Return the [x, y] coordinate for the center point of the cell that contains the specified text.  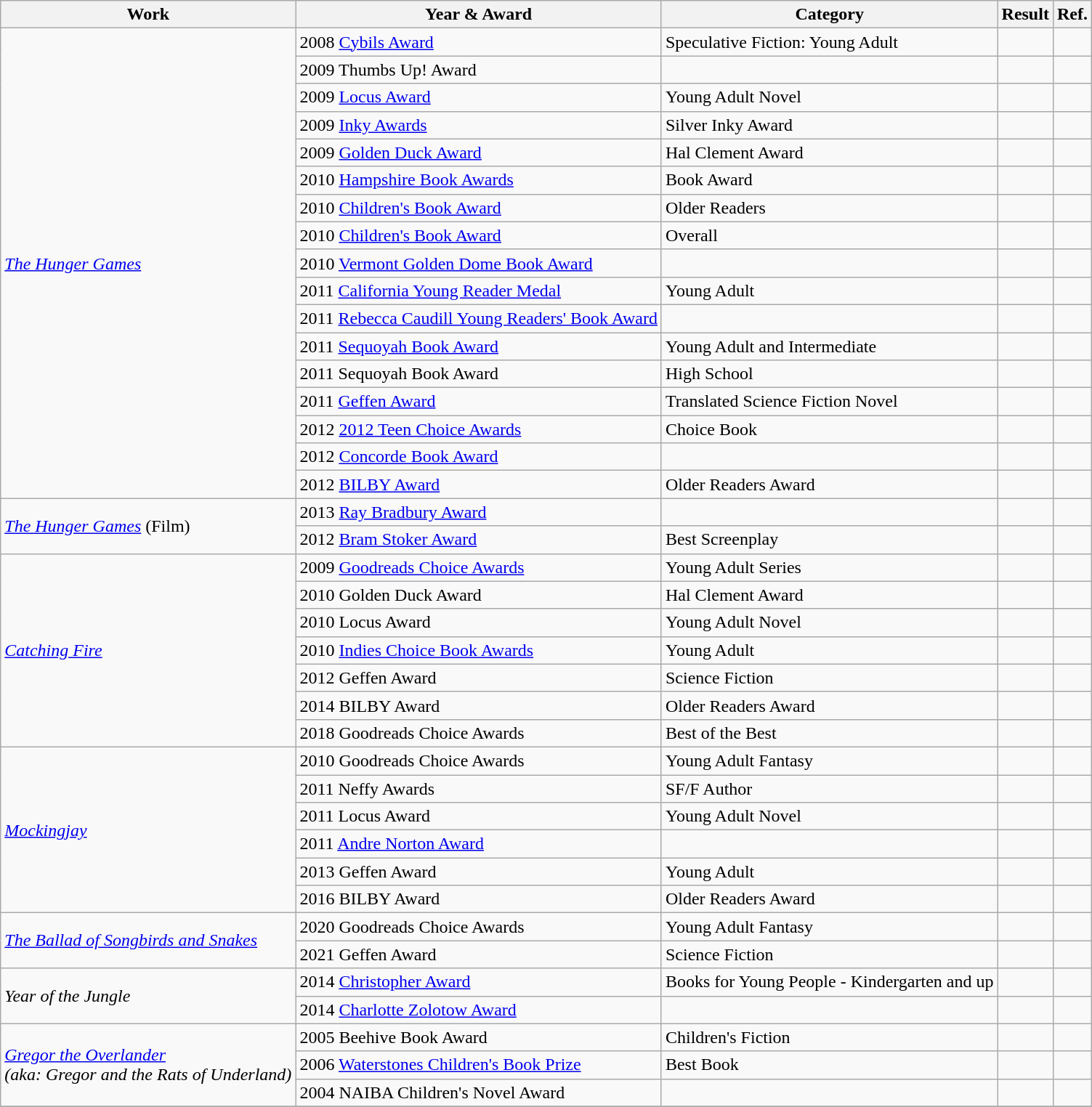
2011 Rebecca Caudill Young Readers' Book Award [479, 318]
2011 Andre Norton Award [479, 844]
2010 Goodreads Choice Awards [479, 761]
2009 Golden Duck Award [479, 153]
The Hunger Games (Film) [148, 526]
2009 Thumbs Up! Award [479, 70]
2010 Golden Duck Award [479, 595]
Result [1025, 15]
Children's Fiction [830, 1037]
2009 Goodreads Choice Awards [479, 567]
2011 Locus Award [479, 816]
Silver Inky Award [830, 125]
Choice Book [830, 429]
2010 Indies Choice Book Awards [479, 650]
2020 Goodreads Choice Awards [479, 927]
2005 Beehive Book Award [479, 1037]
Young Adult Series [830, 567]
Gregor the Overlander(aka: Gregor and the Rats of Underland) [148, 1065]
Older Readers [830, 208]
2021 Geffen Award [479, 954]
SF/F Author [830, 788]
2014 Christopher Award [479, 982]
Book Award [830, 180]
Year & Award [479, 15]
Best Book [830, 1065]
Speculative Fiction: Young Adult [830, 42]
2010 Vermont Golden Dome Book Award [479, 263]
2014 Charlotte Zolotow Award [479, 1010]
2011 Geffen Award [479, 402]
Overall [830, 235]
2012 2012 Teen Choice Awards [479, 429]
2008 Cybils Award [479, 42]
2009 Inky Awards [479, 125]
Ref. [1072, 15]
Translated Science Fiction Novel [830, 402]
2012 Concorde Book Award [479, 457]
Mockingjay [148, 830]
Best Screenplay [830, 540]
2014 BILBY Award [479, 705]
Young Adult and Intermediate [830, 346]
2010 Hampshire Book Awards [479, 180]
2012 BILBY Award [479, 484]
Best of the Best [830, 733]
Category [830, 15]
Catching Fire [148, 650]
2010 Locus Award [479, 623]
2018 Goodreads Choice Awards [479, 733]
2006 Waterstones Children's Book Prize [479, 1065]
2004 NAIBA Children's Novel Award [479, 1092]
The Hunger Games [148, 263]
2013 Geffen Award [479, 872]
2011 Neffy Awards [479, 788]
2016 BILBY Award [479, 899]
2012 Geffen Award [479, 678]
2012 Bram Stoker Award [479, 540]
2011 California Young Reader Medal [479, 291]
Year of the Jungle [148, 996]
The Ballad of Songbirds and Snakes [148, 941]
2013 Ray Bradbury Award [479, 512]
Books for Young People - Kindergarten and up [830, 982]
Work [148, 15]
High School [830, 374]
2009 Locus Award [479, 97]
